Capture the cell that displays the provided text and extract its (x, y) central coordinate. 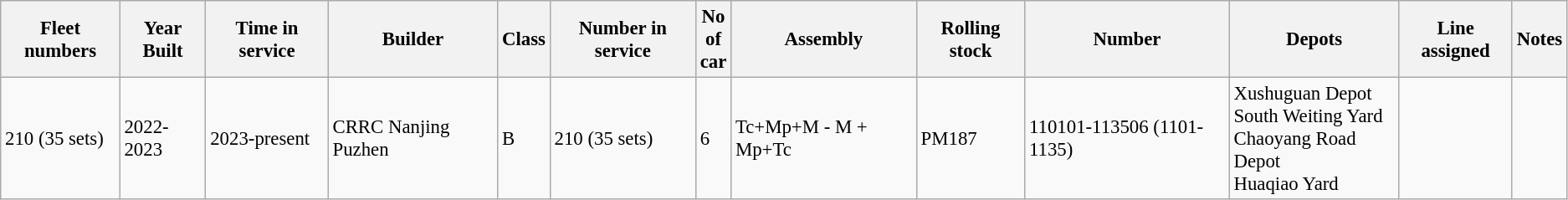
2022-2023 (162, 139)
110101-113506 (1101-1135) (1127, 139)
Rolling stock (971, 39)
PM187 (971, 139)
Xushuguan DepotSouth Weiting YardChaoyang Road DepotHuaqiao Yard (1314, 139)
Line assigned (1456, 39)
Tc+Mp+M - M + Mp+Tc (824, 139)
Fleet numbers (60, 39)
Time in service (267, 39)
Year Built (162, 39)
2023-present (267, 139)
Number (1127, 39)
B (524, 139)
Number in service (623, 39)
6 (713, 139)
CRRC Nanjing Puzhen (413, 139)
Builder (413, 39)
Depots (1314, 39)
No of car (713, 39)
Class (524, 39)
Assembly (824, 39)
Notes (1540, 39)
